Detect which cell encompasses the target text, then output its [X, Y] center coordinate. 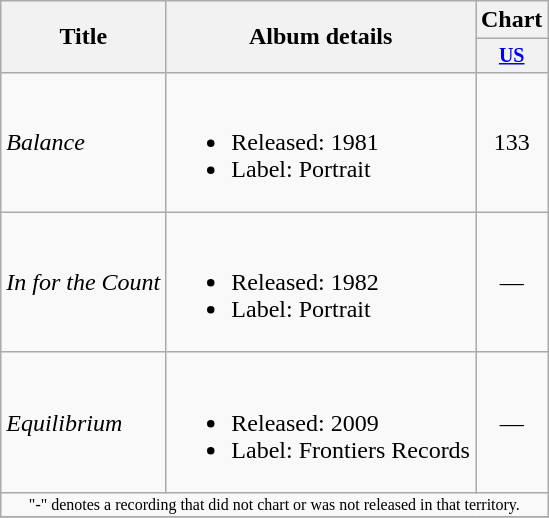
"-" denotes a recording that did not chart or was not released in that territory. [274, 504]
Chart [512, 20]
In for the Count [84, 282]
133 [512, 142]
Balance [84, 142]
Released: 2009Label: Frontiers Records [321, 422]
Title [84, 37]
Equilibrium [84, 422]
Album details [321, 37]
Released: 1981Label: Portrait [321, 142]
US [512, 56]
Released: 1982Label: Portrait [321, 282]
